From the cell containing the given text, extract its center point as (X, Y) coordinate. 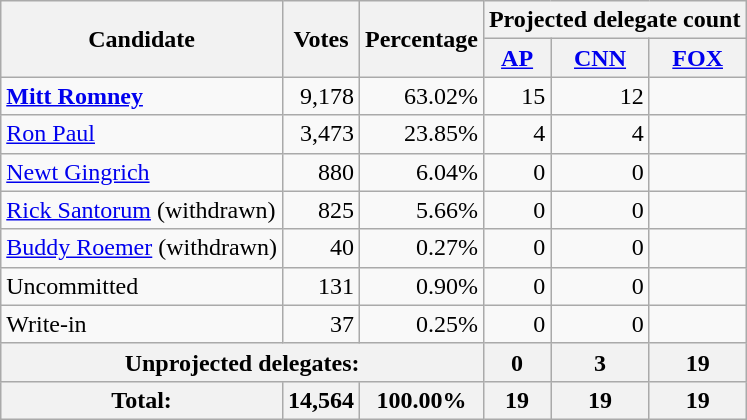
6.04% (422, 172)
825 (320, 210)
14,564 (320, 400)
Votes (320, 39)
0.25% (422, 324)
CNN (600, 58)
15 (516, 96)
Rick Santorum (withdrawn) (142, 210)
FOX (698, 58)
0.90% (422, 286)
37 (320, 324)
12 (600, 96)
880 (320, 172)
Write-in (142, 324)
Uncommitted (142, 286)
Unprojected delegates: (242, 362)
Projected delegate count (614, 20)
63.02% (422, 96)
100.00% (422, 400)
Mitt Romney (142, 96)
0.27% (422, 248)
5.66% (422, 210)
Buddy Roemer (withdrawn) (142, 248)
Ron Paul (142, 134)
23.85% (422, 134)
3 (600, 362)
3,473 (320, 134)
Candidate (142, 39)
9,178 (320, 96)
Total: (142, 400)
Percentage (422, 39)
40 (320, 248)
AP (516, 58)
131 (320, 286)
Newt Gingrich (142, 172)
